From the cell containing the given text, extract its center point as [X, Y] coordinate. 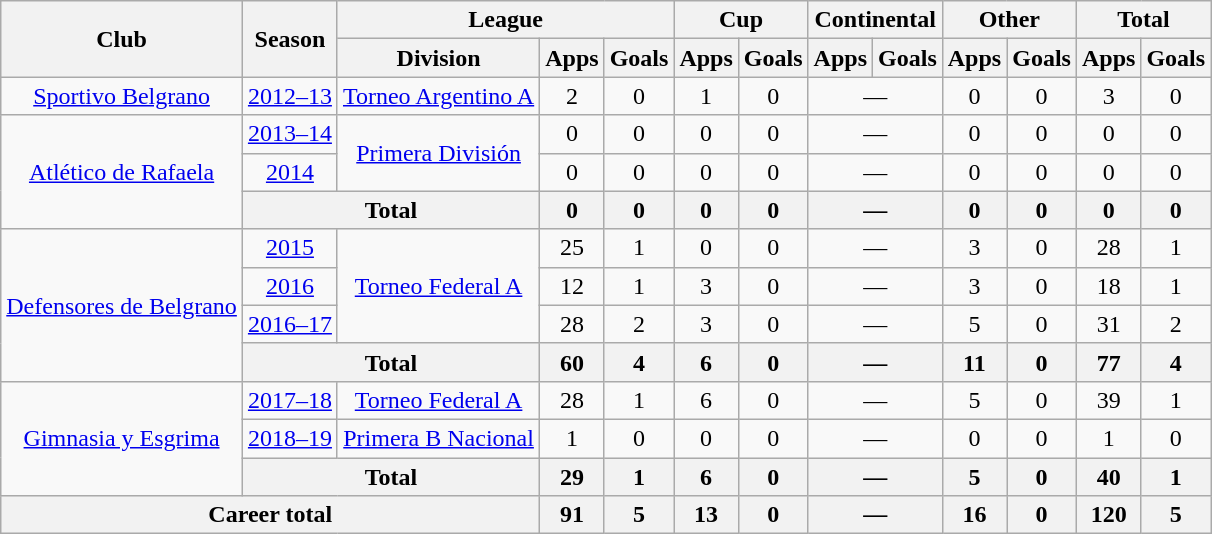
77 [1108, 362]
120 [1108, 515]
39 [1108, 400]
12 [572, 286]
2013–14 [290, 134]
Continental [875, 20]
Primera División [438, 153]
11 [974, 362]
Other [1009, 20]
Career total [270, 515]
2016 [290, 286]
2017–18 [290, 400]
Primera B Nacional [438, 438]
91 [572, 515]
25 [572, 248]
2016–17 [290, 324]
Division [438, 58]
Defensores de Belgrano [122, 305]
2014 [290, 172]
31 [1108, 324]
2015 [290, 248]
Cup [741, 20]
29 [572, 477]
40 [1108, 477]
League [505, 20]
Club [122, 39]
Torneo Argentino A [438, 96]
Season [290, 39]
2012–13 [290, 96]
2018–19 [290, 438]
16 [974, 515]
60 [572, 362]
13 [706, 515]
Sportivo Belgrano [122, 96]
Atlético de Rafaela [122, 172]
Gimnasia y Esgrima [122, 438]
18 [1108, 286]
